Output the [X, Y] coordinate of the center of the cell containing the given text.  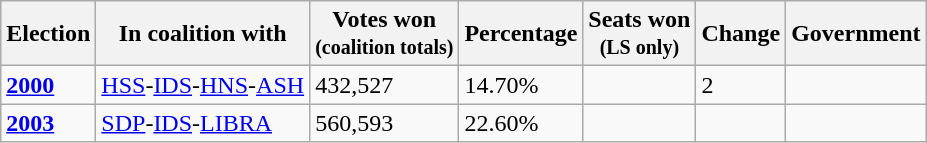
2003 [48, 123]
Percentage [521, 34]
2 [741, 85]
Votes won(coalition totals) [384, 34]
Seats won(LS only) [640, 34]
22.60% [521, 123]
In coalition with [203, 34]
HSS-IDS-HNS-ASH [203, 85]
14.70% [521, 85]
SDP-IDS-LIBRA [203, 123]
Change [741, 34]
Government [856, 34]
2000 [48, 85]
432,527 [384, 85]
Election [48, 34]
560,593 [384, 123]
